Provide the [X, Y] coordinate of the cell's center where the given text is located.  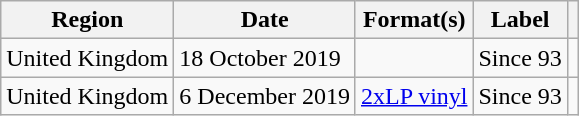
Region [88, 20]
6 December 2019 [265, 96]
Label [520, 20]
18 October 2019 [265, 58]
Format(s) [414, 20]
2xLP vinyl [414, 96]
Date [265, 20]
